Provide the (X, Y) coordinate of the cell's center where the given text is located.  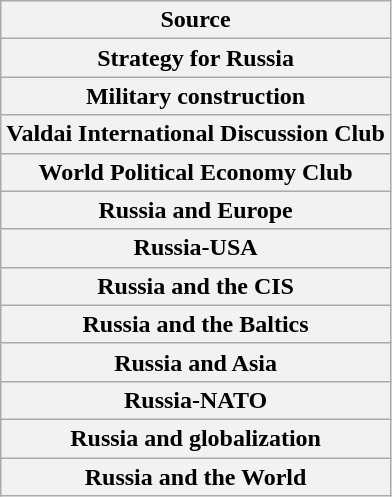
Russia and Europe (196, 210)
Valdai International Discussion Club (196, 134)
Source (196, 20)
World Political Economy Club (196, 172)
Strategy for Russia (196, 58)
Russia and the CIS (196, 286)
Russia-NATO (196, 400)
Russia and globalization (196, 438)
Russia and the World (196, 477)
Russia and Asia (196, 362)
Military construction (196, 96)
Russia and the Baltics (196, 324)
Russia-USA (196, 248)
